Determine the [X, Y] coordinate at the center of the cell enclosing the given text.  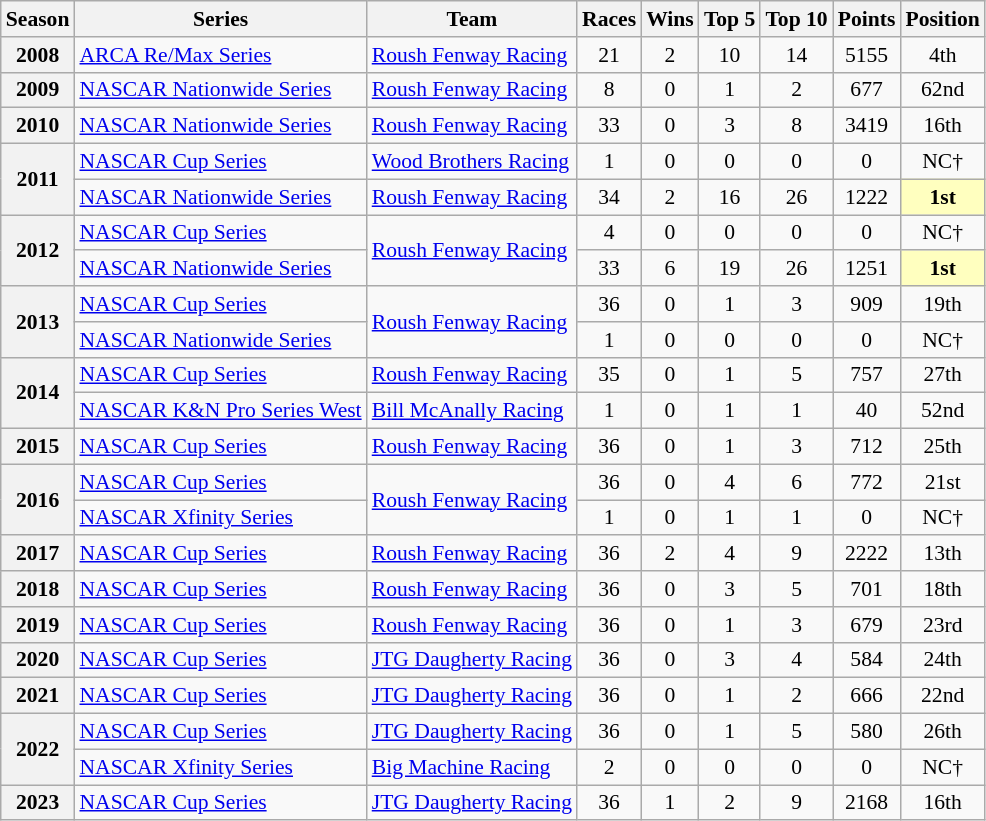
62nd [942, 90]
16 [730, 197]
Big Machine Racing [472, 767]
584 [867, 660]
NASCAR K&N Pro Series West [220, 411]
2018 [38, 589]
2014 [38, 392]
2013 [38, 322]
22nd [942, 696]
757 [867, 375]
10 [730, 55]
Season [38, 19]
35 [609, 375]
Points [867, 19]
2019 [38, 625]
2015 [38, 447]
2012 [38, 250]
2008 [38, 55]
Team [472, 19]
2168 [867, 803]
5155 [867, 55]
26th [942, 732]
Series [220, 19]
18th [942, 589]
2021 [38, 696]
14 [796, 55]
Top 10 [796, 19]
Wins [670, 19]
909 [867, 304]
1251 [867, 269]
34 [609, 197]
712 [867, 447]
679 [867, 625]
21st [942, 482]
2011 [38, 180]
19th [942, 304]
23rd [942, 625]
Races [609, 19]
3419 [867, 126]
Wood Brothers Racing [472, 162]
25th [942, 447]
1222 [867, 197]
2022 [38, 750]
2020 [38, 660]
40 [867, 411]
701 [867, 589]
677 [867, 90]
2009 [38, 90]
Bill McAnally Racing [472, 411]
666 [867, 696]
2222 [867, 554]
52nd [942, 411]
772 [867, 482]
Top 5 [730, 19]
Position [942, 19]
2017 [38, 554]
580 [867, 732]
19 [730, 269]
24th [942, 660]
2016 [38, 500]
27th [942, 375]
21 [609, 55]
ARCA Re/Max Series [220, 55]
2023 [38, 803]
4th [942, 55]
13th [942, 554]
2010 [38, 126]
